Find where the given text appears and provide that cell's center as (X, Y) coordinate. 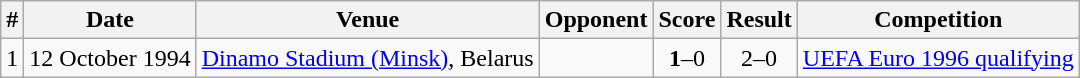
Date (110, 20)
1 (12, 58)
1–0 (687, 58)
Result (759, 20)
12 October 1994 (110, 58)
Opponent (596, 20)
Score (687, 20)
UEFA Euro 1996 qualifying (938, 58)
# (12, 20)
Venue (368, 20)
2–0 (759, 58)
Dinamo Stadium (Minsk), Belarus (368, 58)
Competition (938, 20)
